From the cell containing the given text, extract its center point as [X, Y] coordinate. 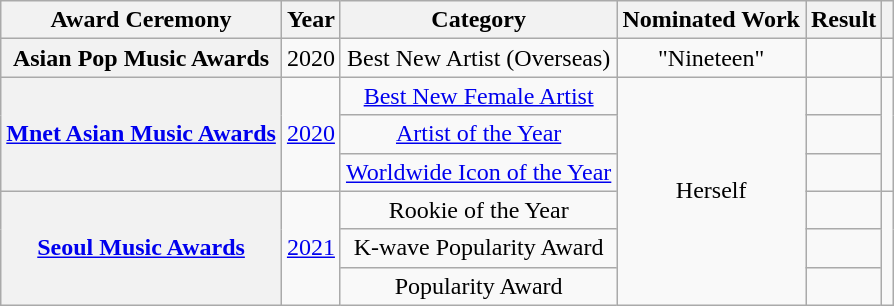
2021 [310, 248]
Worldwide Icon of the Year [478, 172]
K-wave Popularity Award [478, 248]
Artist of the Year [478, 134]
Year [310, 20]
Popularity Award [478, 286]
Mnet Asian Music Awards [142, 134]
Rookie of the Year [478, 210]
Category [478, 20]
Best New Artist (Overseas) [478, 58]
Nominated Work [712, 20]
Herself [712, 191]
Best New Female Artist [478, 96]
Award Ceremony [142, 20]
Seoul Music Awards [142, 248]
"Nineteen" [712, 58]
Asian Pop Music Awards [142, 58]
Result [844, 20]
